Search for the cell housing the specified text and yield its (X, Y) center coordinate. 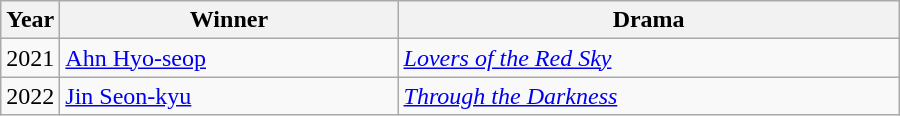
Year (30, 20)
2022 (30, 96)
Winner (229, 20)
Through the Darkness (648, 96)
2021 (30, 58)
Drama (648, 20)
Jin Seon-kyu (229, 96)
Ahn Hyo-seop (229, 58)
Lovers of the Red Sky (648, 58)
